Return the (x, y) coordinate for the center point of the cell that contains the specified text.  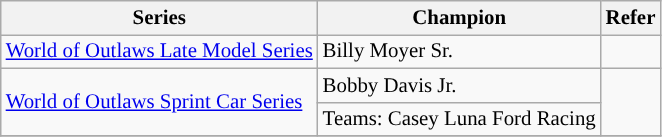
Bobby Davis Jr. (460, 85)
World of Outlaws Late Model Series (160, 51)
Refer (631, 18)
Teams: Casey Luna Ford Racing (460, 119)
World of Outlaws Sprint Car Series (160, 102)
Champion (460, 18)
Billy Moyer Sr. (460, 51)
Series (160, 18)
